Search for the cell housing the specified text and yield its (X, Y) center coordinate. 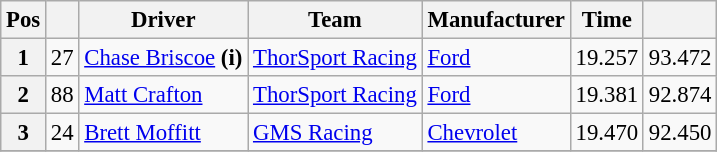
24 (62, 133)
Chevrolet (496, 133)
92.450 (680, 133)
GMS Racing (335, 133)
19.381 (606, 95)
88 (62, 95)
27 (62, 58)
93.472 (680, 58)
19.470 (606, 133)
Chase Briscoe (i) (164, 58)
2 (24, 95)
Matt Crafton (164, 95)
Brett Moffitt (164, 133)
Manufacturer (496, 20)
92.874 (680, 95)
3 (24, 133)
1 (24, 58)
19.257 (606, 58)
Pos (24, 20)
Time (606, 20)
Driver (164, 20)
Team (335, 20)
